Extract the [X, Y] coordinate from the center of the cell holding the provided text.  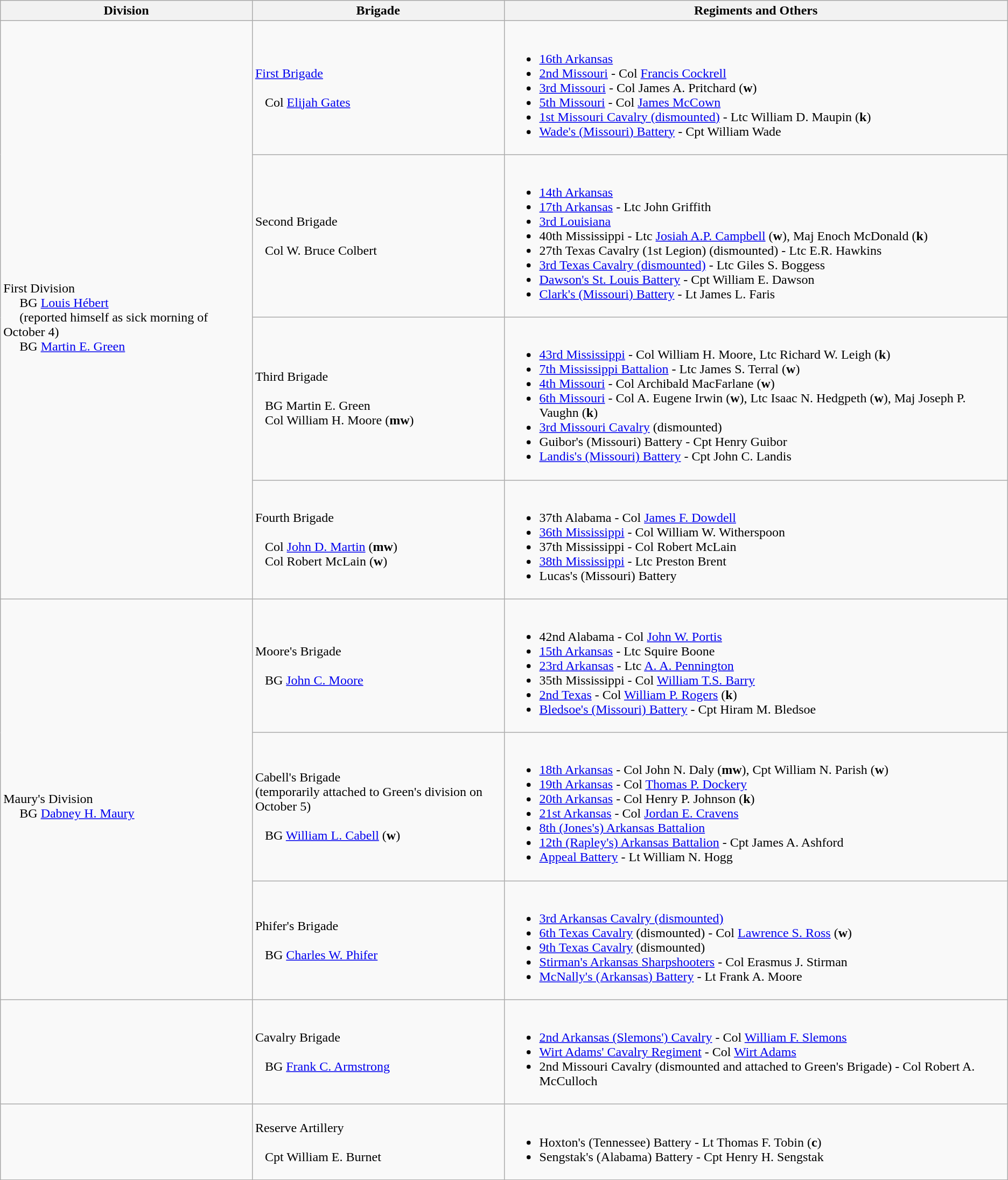
Division [127, 11]
Moore's Brigade BG John C. Moore [378, 666]
First Division BG Louis Hébert (reported himself as sick morning of October 4) BG Martin E. Green [127, 310]
First Brigade Col Elijah Gates [378, 88]
Hoxton's (Tennessee) Battery - Lt Thomas F. Tobin (c)Sengstak's (Alabama) Battery - Cpt Henry H. Sengstak [756, 1142]
Second Brigade Col W. Bruce Colbert [378, 236]
Third Brigade BG Martin E. Green Col William H. Moore (mw) [378, 399]
Fourth Brigade Col John D. Martin (mw) Col Robert McLain (w) [378, 540]
Reserve Artillery Cpt William E. Burnet [378, 1142]
Cavalry Brigade BG Frank C. Armstrong [378, 1052]
Regiments and Others [756, 11]
Phifer's Brigade BG Charles W. Phifer [378, 940]
Maury's Division BG Dabney H. Maury [127, 799]
Brigade [378, 11]
Cabell's Brigade(temporarily attached to Green's division on October 5) BG William L. Cabell (w) [378, 807]
